Return the (X, Y) coordinate for the center point of the cell that contains the specified text.  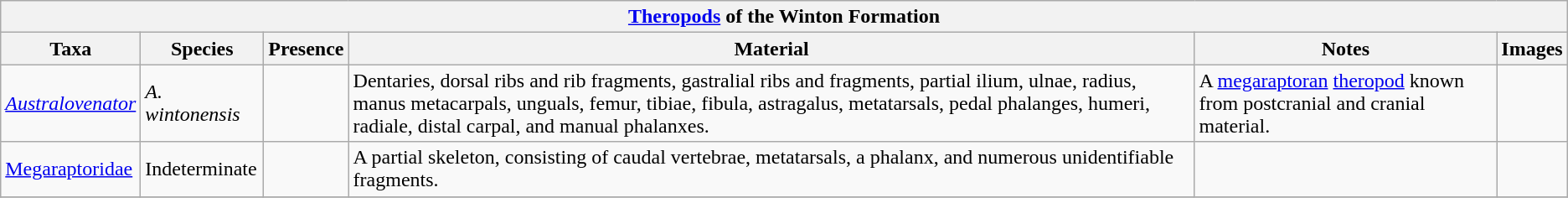
A megaraptoran theropod known from postcranial and cranial material. (1345, 103)
A. wintonensis (203, 103)
Species (203, 49)
Theropods of the Winton Formation (784, 17)
Notes (1345, 49)
Taxa (70, 49)
Indeterminate (203, 169)
Material (771, 49)
Megaraptoridae (70, 169)
Presence (307, 49)
Images (1532, 49)
A partial skeleton, consisting of caudal vertebrae, metatarsals, a phalanx, and numerous unidentifiable fragments. (771, 169)
Australovenator (70, 103)
